Find where the given text appears and provide that cell's center as [x, y] coordinate. 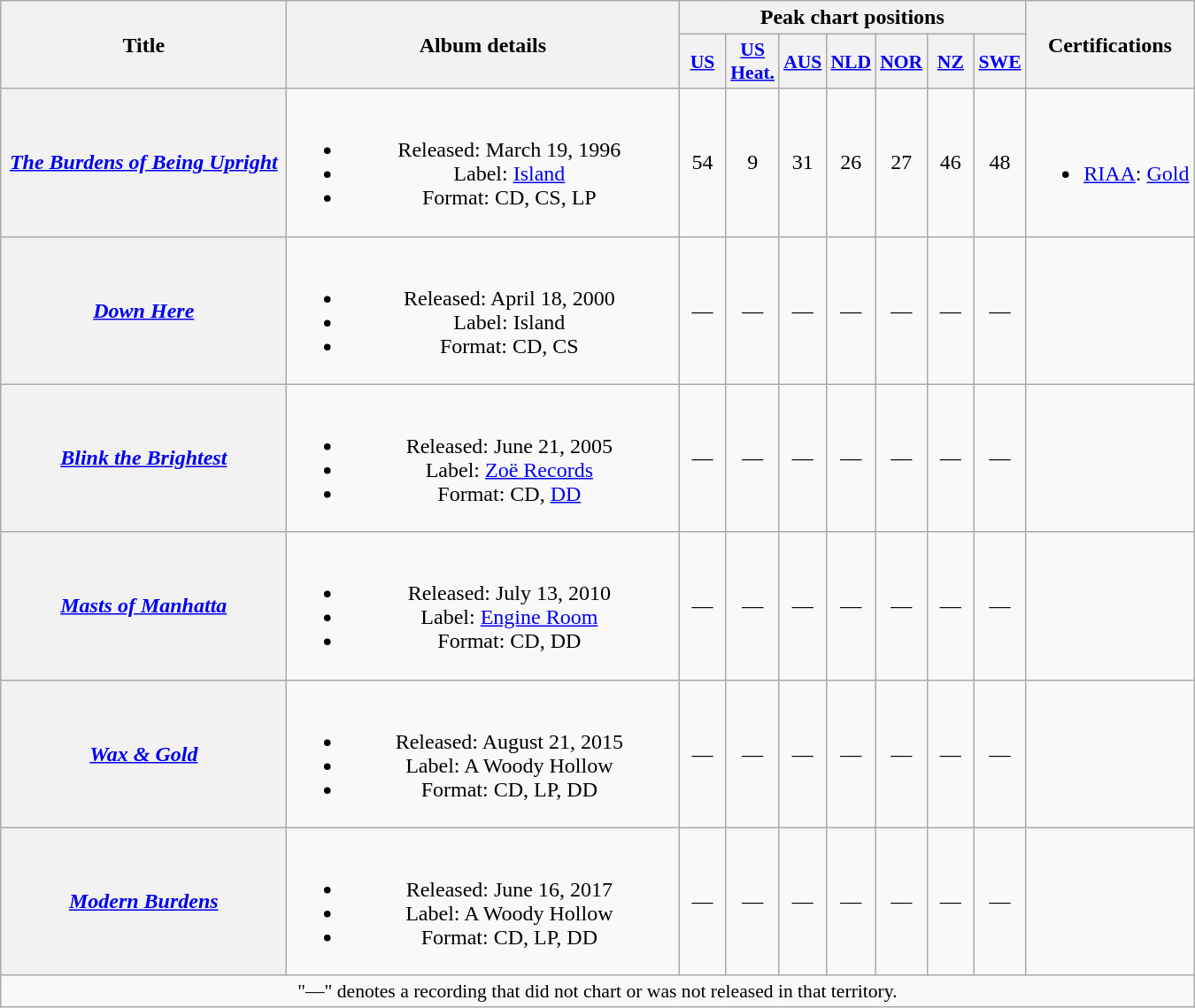
Down Here [143, 310]
USHeat. [752, 62]
Album details [483, 44]
Peak chart positions [852, 18]
Wax & Gold [143, 754]
Released: July 13, 2010Label: Engine RoomFormat: CD, DD [483, 605]
Released: June 21, 2005Label: Zoë RecordsFormat: CD, DD [483, 458]
US [703, 62]
48 [1000, 163]
SWE [1000, 62]
NLD [851, 62]
Title [143, 44]
NZ [951, 62]
27 [901, 163]
Masts of Manhatta [143, 605]
54 [703, 163]
NOR [901, 62]
Certifications [1110, 44]
Released: August 21, 2015Label: A Woody HollowFormat: CD, LP, DD [483, 754]
Released: March 19, 1996Label: IslandFormat: CD, CS, LP [483, 163]
Released: June 16, 2017Label: A Woody HollowFormat: CD, LP, DD [483, 901]
Released: April 18, 2000Label: IslandFormat: CD, CS [483, 310]
Modern Burdens [143, 901]
31 [802, 163]
9 [752, 163]
26 [851, 163]
AUS [802, 62]
The Burdens of Being Upright [143, 163]
Blink the Brightest [143, 458]
RIAA: Gold [1110, 163]
46 [951, 163]
"—" denotes a recording that did not chart or was not released in that territory. [597, 991]
